Return the (X, Y) coordinate for the center point of the cell that contains the specified text.  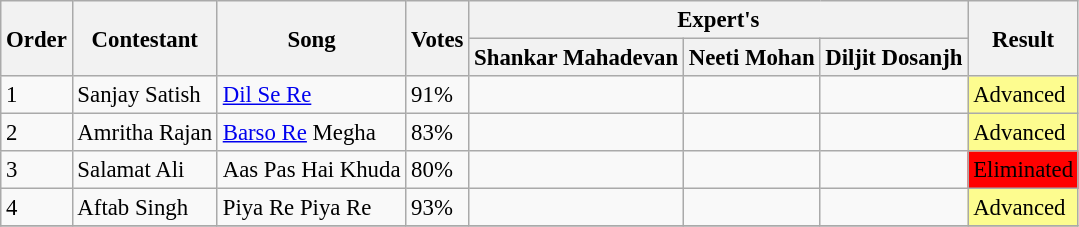
Sanjay Satish (144, 95)
Aas Pas Hai Khuda (311, 170)
Dil Se Re (311, 95)
Shankar Mahadevan (576, 58)
4 (36, 208)
Expert's (718, 20)
Eliminated (1024, 170)
83% (438, 133)
Barso Re Megha (311, 133)
Result (1024, 38)
93% (438, 208)
Diljit Dosanjh (894, 58)
Amritha Rajan (144, 133)
Votes (438, 38)
2 (36, 133)
91% (438, 95)
Piya Re Piya Re (311, 208)
Contestant (144, 38)
1 (36, 95)
3 (36, 170)
Order (36, 38)
Aftab Singh (144, 208)
Neeti Mohan (752, 58)
80% (438, 170)
Salamat Ali (144, 170)
Song (311, 38)
